From the cell containing the given text, extract its center point as [x, y] coordinate. 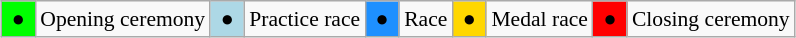
Medal race [540, 19]
Opening ceremony [122, 19]
Race [426, 19]
Closing ceremony [711, 19]
Practice race [304, 19]
